Provide the [X, Y] coordinate of the cell's center where the given text is located.  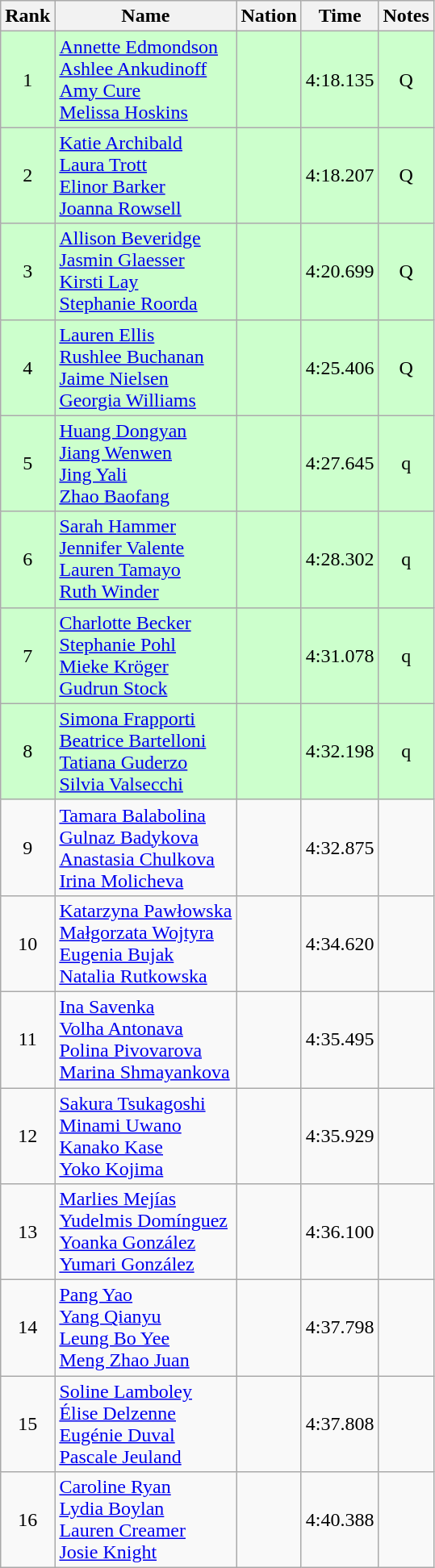
4:20.699 [340, 271]
Soline LamboleyÉlise DelzenneEugénie DuvalPascale Jeuland [145, 1424]
1 [27, 79]
4:27.645 [340, 463]
Allison BeveridgeJasmin GlaesserKirsti LayStephanie Roorda [145, 271]
9 [27, 847]
15 [27, 1424]
5 [27, 463]
4:25.406 [340, 368]
Sarah HammerJennifer ValenteLauren TamayoRuth Winder [145, 560]
6 [27, 560]
Sakura TsukagoshiMinami UwanoKanako KaseYoko Kojima [145, 1136]
Katarzyna PawłowskaMałgorzata WojtyraEugenia BujakNatalia Rutkowska [145, 944]
13 [27, 1232]
4:35.495 [340, 1039]
Nation [269, 16]
12 [27, 1136]
Charlotte BeckerStephanie PohlMieke KrögerGudrun Stock [145, 655]
4:37.798 [340, 1328]
Marlies MejíasYudelmis DomínguezYoanka GonzálezYumari González [145, 1232]
4 [27, 368]
Katie ArchibaldLaura TrottElinor BarkerJoanna Rowsell [145, 176]
2 [27, 176]
10 [27, 944]
4:35.929 [340, 1136]
Lauren EllisRushlee BuchananJaime NielsenGeorgia Williams [145, 368]
Name [145, 16]
14 [27, 1328]
Time [340, 16]
4:34.620 [340, 944]
Rank [27, 16]
4:40.388 [340, 1520]
7 [27, 655]
4:18.135 [340, 79]
Caroline RyanLydia BoylanLauren CreamerJosie Knight [145, 1520]
4:31.078 [340, 655]
Annette EdmondsonAshlee AnkudinoffAmy CureMelissa Hoskins [145, 79]
11 [27, 1039]
Notes [406, 16]
Tamara BalabolinaGulnaz BadykovaAnastasia ChulkovaIrina Molicheva [145, 847]
8 [27, 752]
16 [27, 1520]
Huang DongyanJiang WenwenJing YaliZhao Baofang [145, 463]
3 [27, 271]
4:28.302 [340, 560]
Simona FrapportiBeatrice BartelloniTatiana GuderzoSilvia Valsecchi [145, 752]
4:37.808 [340, 1424]
4:32.198 [340, 752]
4:18.207 [340, 176]
Ina SavenkaVolha AntonavaPolina PivovarovaMarina Shmayankova [145, 1039]
4:36.100 [340, 1232]
Pang YaoYang QianyuLeung Bo YeeMeng Zhao Juan [145, 1328]
4:32.875 [340, 847]
